Capture the cell that displays the provided text and extract its [x, y] central coordinate. 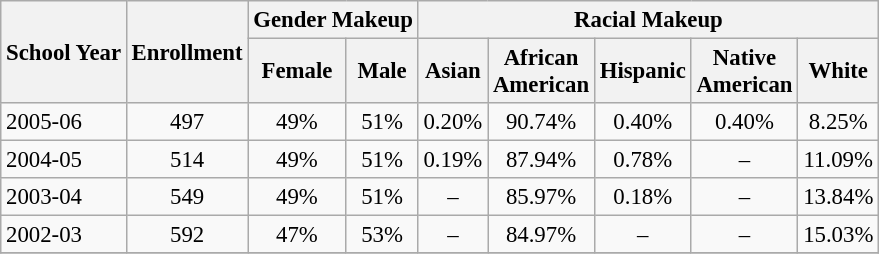
School Year [64, 52]
84.97% [542, 235]
Female [297, 72]
0.18% [642, 197]
2005-06 [64, 122]
549 [187, 197]
85.97% [542, 197]
0.78% [642, 160]
Asian [452, 72]
53% [382, 235]
15.03% [838, 235]
47% [297, 235]
0.20% [452, 122]
514 [187, 160]
Male [382, 72]
White [838, 72]
2003-04 [64, 197]
Racial Makeup [648, 20]
11.09% [838, 160]
497 [187, 122]
592 [187, 235]
African American [542, 72]
87.94% [542, 160]
Enrollment [187, 52]
0.19% [452, 160]
2004-05 [64, 160]
13.84% [838, 197]
Hispanic [642, 72]
8.25% [838, 122]
Native American [744, 72]
2002-03 [64, 235]
90.74% [542, 122]
Gender Makeup [333, 20]
